Detect which cell encompasses the target text, then output its (x, y) center coordinate. 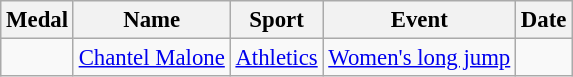
Name (152, 20)
Athletics (276, 58)
Sport (276, 20)
Women's long jump (420, 58)
Medal (38, 20)
Chantel Malone (152, 58)
Event (420, 20)
Date (544, 20)
